Capture the cell that displays the provided text and extract its [x, y] central coordinate. 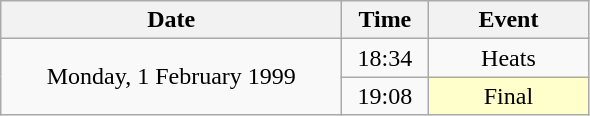
Heats [508, 58]
Monday, 1 February 1999 [172, 77]
Event [508, 20]
Time [385, 20]
19:08 [385, 96]
18:34 [385, 58]
Date [172, 20]
Final [508, 96]
